Output the [x, y] coordinate of the center of the cell containing the given text.  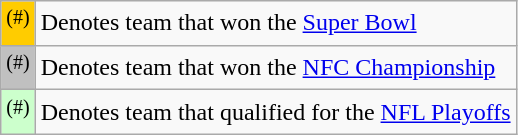
Denotes team that won the Super Bowl [276, 24]
Denotes team that won the NFC Championship [276, 68]
Denotes team that qualified for the NFL Playoffs [276, 112]
